Extract the (X, Y) coordinate from the center of the cell holding the provided text.  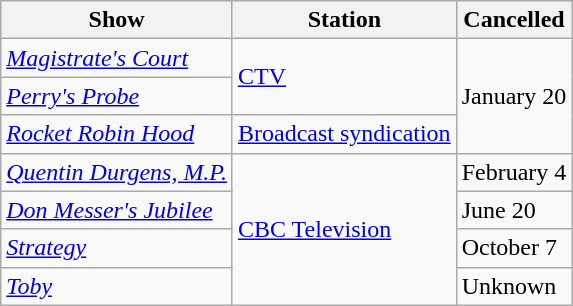
Don Messer's Jubilee (117, 210)
Quentin Durgens, M.P. (117, 172)
Strategy (117, 248)
October 7 (514, 248)
Broadcast syndication (344, 134)
Cancelled (514, 20)
June 20 (514, 210)
Toby (117, 286)
CTV (344, 77)
Unknown (514, 286)
Magistrate's Court (117, 58)
Show (117, 20)
Station (344, 20)
Perry's Probe (117, 96)
Rocket Robin Hood (117, 134)
CBC Television (344, 229)
January 20 (514, 96)
February 4 (514, 172)
